Find where the given text appears and provide that cell's center as [x, y] coordinate. 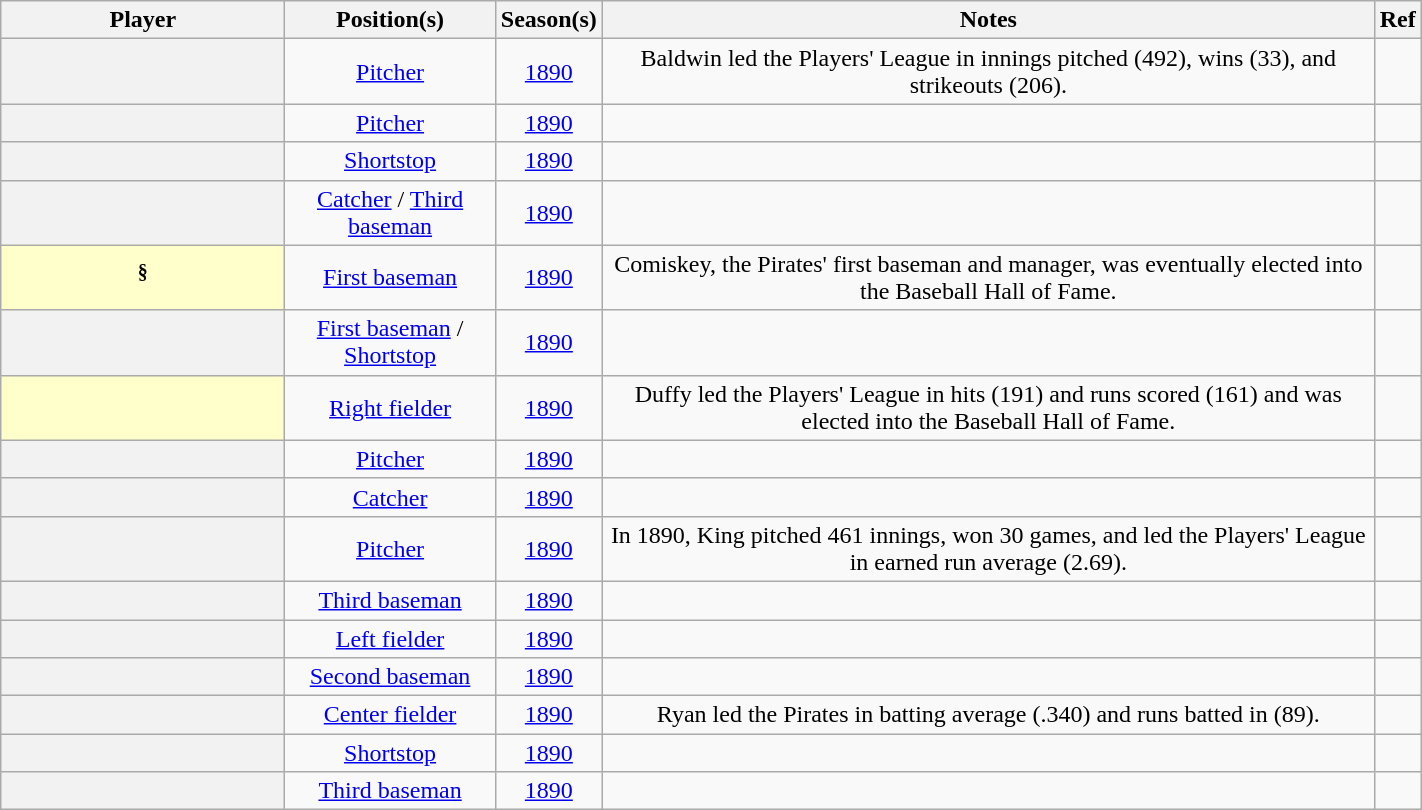
Notes [988, 20]
In 1890, King pitched 461 innings, won 30 games, and led the Players' League in earned run average (2.69). [988, 548]
§ [143, 278]
Season(s) [548, 20]
Center fielder [390, 715]
First baseman [390, 278]
Player [143, 20]
Ref [1398, 20]
Position(s) [390, 20]
First baseman / Shortstop [390, 342]
Ryan led the Pirates in batting average (.340) and runs batted in (89). [988, 715]
Baldwin led the Players' League in innings pitched (492), wins (33), and strikeouts (206). [988, 72]
Second baseman [390, 677]
Left fielder [390, 639]
Comiskey, the Pirates' first baseman and manager, was eventually elected into the Baseball Hall of Fame. [988, 278]
Duffy led the Players' League in hits (191) and runs scored (161) and was elected into the Baseball Hall of Fame. [988, 408]
Catcher [390, 497]
Catcher / Third baseman [390, 212]
Right fielder [390, 408]
